Determine the [X, Y] coordinate at the center of the cell enclosing the given text.  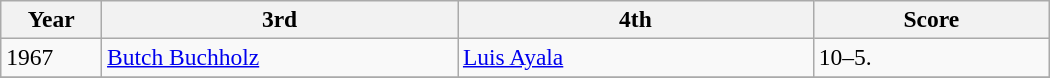
Luis Ayala [636, 57]
Score [931, 19]
3rd [280, 19]
10–5. [931, 57]
4th [636, 19]
Year [52, 19]
Butch Buchholz [280, 57]
1967 [52, 57]
